Find where the given text appears and provide that cell's center as [X, Y] coordinate. 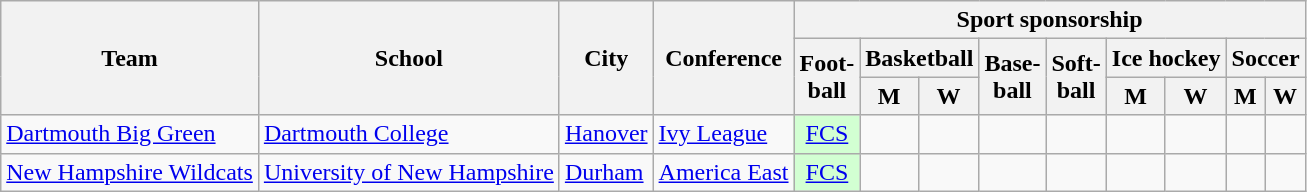
New Hampshire Wildcats [130, 172]
Durham [606, 172]
Dartmouth Big Green [130, 134]
Sport sponsorship [1050, 20]
Hanover [606, 134]
Soccer [1266, 58]
Base-ball [1012, 77]
Dartmouth College [408, 134]
Ivy League [724, 134]
School [408, 58]
University of New Hampshire [408, 172]
Ice hockey [1166, 58]
Team [130, 58]
Basketball [920, 58]
City [606, 58]
America East [724, 172]
Foot-ball [827, 77]
Conference [724, 58]
Soft-ball [1076, 77]
